Find where the given text appears and provide that cell's center as (X, Y) coordinate. 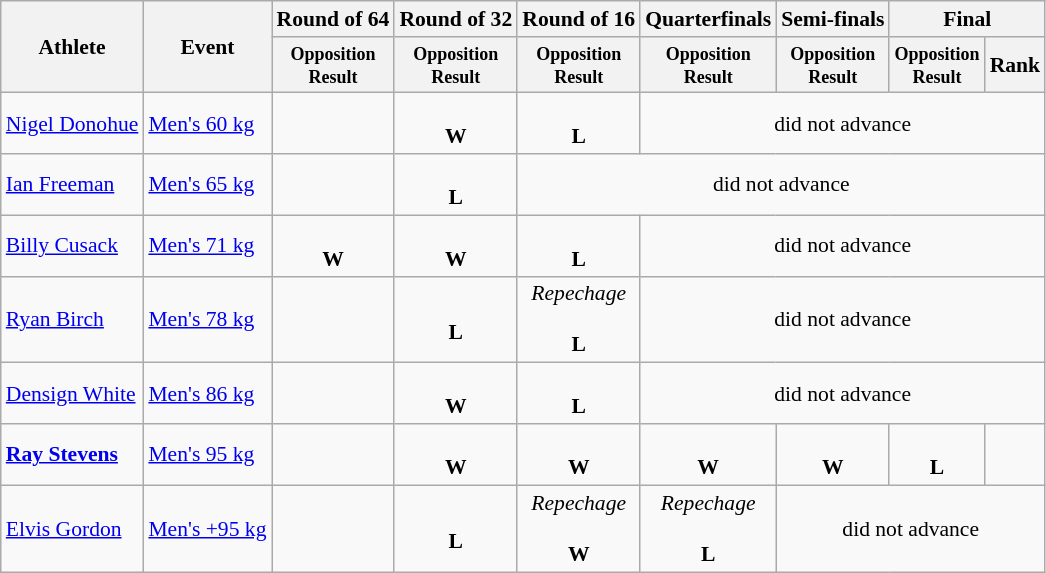
Semi-finals (832, 19)
Billy Cusack (72, 246)
Final (967, 19)
Elvis Gordon (72, 528)
Men's 95 kg (207, 454)
Men's +95 kg (207, 528)
Ray Stevens (72, 454)
Men's 86 kg (207, 394)
Round of 32 (456, 19)
Athlete (72, 47)
Men's 65 kg (207, 184)
RepechageW (578, 528)
Men's 60 kg (207, 124)
Quarterfinals (708, 19)
Men's 71 kg (207, 246)
Rank (1016, 65)
Ryan Birch (72, 320)
Event (207, 47)
Round of 64 (334, 19)
Round of 16 (578, 19)
Men's 78 kg (207, 320)
Densign White (72, 394)
Ian Freeman (72, 184)
Nigel Donohue (72, 124)
